Find where the given text appears and provide that cell's center as [x, y] coordinate. 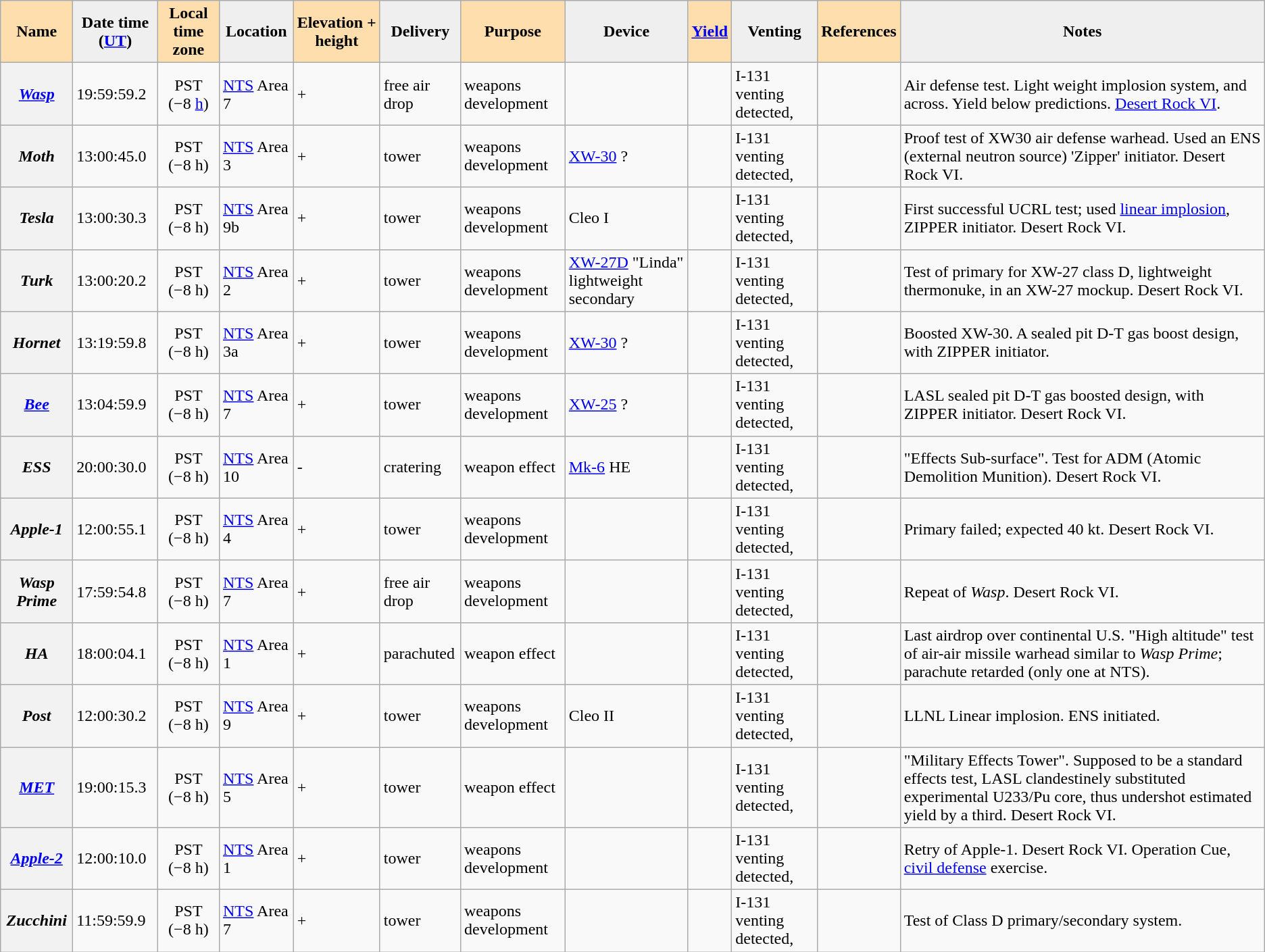
17:59:54.8 [116, 591]
18:00:04.1 [116, 653]
Notes [1083, 32]
Tesla [36, 218]
Zucchini [36, 921]
12:00:10.0 [116, 859]
XW-25 ? [626, 405]
Boosted XW-30. A sealed pit D-T gas boost design, with ZIPPER initiator. [1083, 343]
NTS Area 9b [256, 218]
NTS Area 3 [256, 156]
Wasp Prime [36, 591]
Mk-6 HE [626, 467]
NTS Area 3a [256, 343]
Yield [710, 32]
cratering [420, 467]
Cleo I [626, 218]
LASL sealed pit D-T gas boosted design, with ZIPPER initiator. Desert Rock VI. [1083, 405]
19:00:15.3 [116, 788]
Post [36, 716]
11:59:59.9 [116, 921]
LLNL Linear implosion. ENS initiated. [1083, 716]
12:00:30.2 [116, 716]
Purpose [512, 32]
13:00:30.3 [116, 218]
HA [36, 653]
20:00:30.0 [116, 467]
Delivery [420, 32]
Cleo II [626, 716]
Local time zone [188, 32]
Venting [774, 32]
References [860, 32]
13:04:59.9 [116, 405]
13:19:59.8 [116, 343]
First successful UCRL test; used linear implosion, ZIPPER initiator. Desert Rock VI. [1083, 218]
NTS Area 2 [256, 280]
Repeat of Wasp. Desert Rock VI. [1083, 591]
NTS Area 10 [256, 467]
XW-27D "Linda" lightweight secondary [626, 280]
- [337, 467]
13:00:20.2 [116, 280]
Retry of Apple-1. Desert Rock VI. Operation Cue, civil defense exercise. [1083, 859]
Air defense test. Light weight implosion system, and across. Yield below predictions. Desert Rock VI. [1083, 94]
Device [626, 32]
Wasp [36, 94]
MET [36, 788]
Location [256, 32]
Last airdrop over continental U.S. "High altitude" test of air-air missile warhead similar to Wasp Prime; parachute retarded (only one at NTS). [1083, 653]
"Effects Sub-surface". Test for ADM (Atomic Demolition Munition). Desert Rock VI. [1083, 467]
ESS [36, 467]
NTS Area 5 [256, 788]
Apple-1 [36, 529]
Apple-2 [36, 859]
Hornet [36, 343]
19:59:59.2 [116, 94]
12:00:55.1 [116, 529]
Turk [36, 280]
Elevation + height [337, 32]
Proof test of XW30 air defense warhead. Used an ENS (external neutron source) 'Zipper' initiator. Desert Rock VI. [1083, 156]
NTS Area 4 [256, 529]
Test of primary for XW-27 class D, lightweight thermonuke, in an XW-27 mockup. Desert Rock VI. [1083, 280]
Moth [36, 156]
Bee [36, 405]
Date time (UT) [116, 32]
13:00:45.0 [116, 156]
NTS Area 9 [256, 716]
Primary failed; expected 40 kt. Desert Rock VI. [1083, 529]
Test of Class D primary/secondary system. [1083, 921]
parachuted [420, 653]
Name [36, 32]
